Capture the cell that displays the provided text and extract its [x, y] central coordinate. 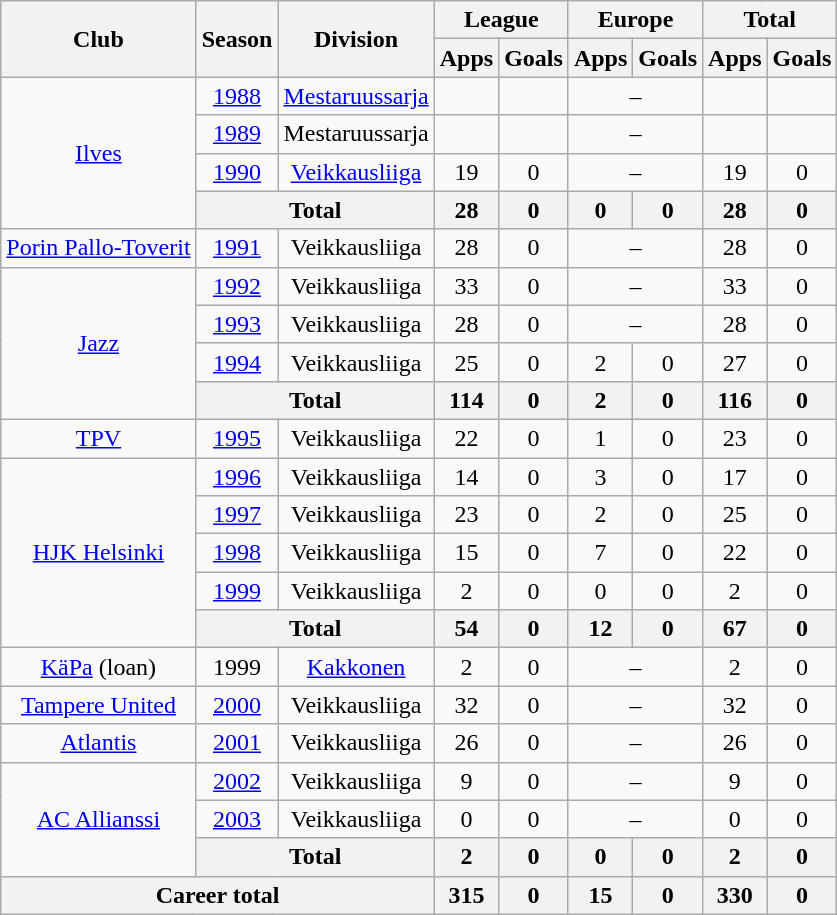
1995 [237, 438]
Kakkonen [356, 667]
1997 [237, 515]
330 [735, 895]
HJK Helsinki [98, 553]
1996 [237, 477]
2001 [237, 743]
1991 [237, 248]
27 [735, 362]
114 [466, 400]
3 [600, 477]
Atlantis [98, 743]
Club [98, 39]
Porin Pallo-Toverit [98, 248]
TPV [98, 438]
Division [356, 39]
1992 [237, 286]
Jazz [98, 343]
Season [237, 39]
1988 [237, 96]
1993 [237, 324]
116 [735, 400]
54 [466, 629]
Tampere United [98, 705]
12 [600, 629]
2002 [237, 781]
Ilves [98, 153]
1990 [237, 172]
Europe [635, 20]
17 [735, 477]
2003 [237, 819]
AC Allianssi [98, 819]
14 [466, 477]
2000 [237, 705]
KäPa (loan) [98, 667]
1994 [237, 362]
Career total [218, 895]
1 [600, 438]
7 [600, 553]
315 [466, 895]
1998 [237, 553]
1989 [237, 134]
League [501, 20]
67 [735, 629]
